For the text-containing cell, return its midpoint in [X, Y] coordinate format. 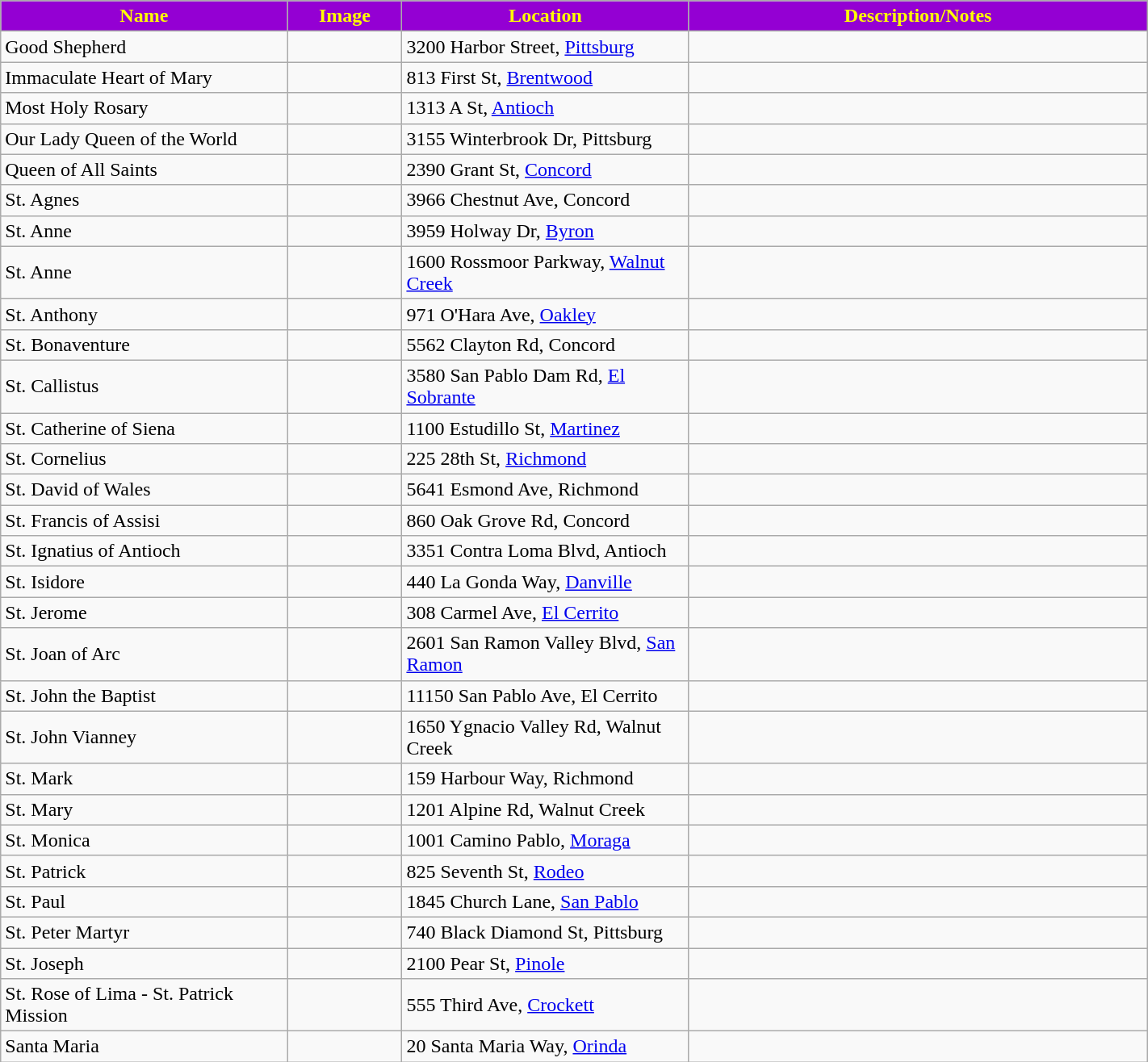
St. Callistus [144, 386]
St. Mary [144, 809]
St. Mark [144, 779]
St. Jerome [144, 613]
Most Holy Rosary [144, 108]
1001 Camino Pablo, Moraga [546, 840]
Immaculate Heart of Mary [144, 77]
11150 San Pablo Ave, El Cerrito [546, 696]
Queen of All Saints [144, 169]
Description/Notes [918, 16]
308 Carmel Ave, El Cerrito [546, 613]
3351 Contra Loma Blvd, Antioch [546, 551]
1845 Church Lane, San Pablo [546, 901]
St. Agnes [144, 200]
3155 Winterbrook Dr, Pittsburg [546, 139]
St. Francis of Assisi [144, 521]
971 O'Hara Ave, Oakley [546, 314]
1201 Alpine Rd, Walnut Creek [546, 809]
St. Cornelius [144, 459]
St. John Vianney [144, 738]
St. Peter Martyr [144, 932]
Santa Maria [144, 1047]
Name [144, 16]
825 Seventh St, Rodeo [546, 871]
Our Lady Queen of the World [144, 139]
St. Monica [144, 840]
1650 Ygnacio Valley Rd, Walnut Creek [546, 738]
1313 A St, Antioch [546, 108]
St. Patrick [144, 871]
555 Third Ave, Crockett [546, 1006]
St. David of Wales [144, 490]
3200 Harbor Street, Pittsburg [546, 47]
3966 Chestnut Ave, Concord [546, 200]
Location [546, 16]
2390 Grant St, Concord [546, 169]
1100 Estudillo St, Martinez [546, 429]
740 Black Diamond St, Pittsburg [546, 932]
159 Harbour Way, Richmond [546, 779]
440 La Gonda Way, Danville [546, 582]
3580 San Pablo Dam Rd, El Sobrante [546, 386]
St. Ignatius of Antioch [144, 551]
St. Catherine of Siena [144, 429]
1600 Rossmoor Parkway, Walnut Creek [546, 273]
2100 Pear St, Pinole [546, 963]
2601 San Ramon Valley Blvd, San Ramon [546, 654]
St. Anthony [144, 314]
St. Joan of Arc [144, 654]
St. Bonaventure [144, 345]
Image [345, 16]
St. John the Baptist [144, 696]
St. Paul [144, 901]
860 Oak Grove Rd, Concord [546, 521]
813 First St, Brentwood [546, 77]
20 Santa Maria Way, Orinda [546, 1047]
225 28th St, Richmond [546, 459]
5562 Clayton Rd, Concord [546, 345]
5641 Esmond Ave, Richmond [546, 490]
St. Joseph [144, 963]
St. Rose of Lima - St. Patrick Mission [144, 1006]
Good Shepherd [144, 47]
3959 Holway Dr, Byron [546, 231]
St. Isidore [144, 582]
